From the cell containing the given text, extract its center point as [x, y] coordinate. 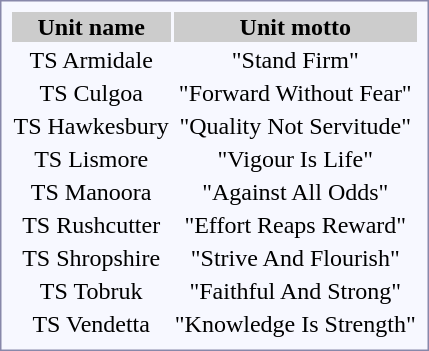
TS Armidale [91, 60]
TS Tobruk [91, 291]
"Effort Reaps Reward" [295, 225]
TS Hawkesbury [91, 126]
"Forward Without Fear" [295, 93]
TS Manoora [91, 192]
"Faithful And Strong" [295, 291]
"Against All Odds" [295, 192]
TS Vendetta [91, 324]
"Stand Firm" [295, 60]
TS Lismore [91, 159]
Unit name [91, 27]
"Strive And Flourish" [295, 258]
Unit motto [295, 27]
"Vigour Is Life" [295, 159]
TS Rushcutter [91, 225]
"Quality Not Servitude" [295, 126]
"Knowledge Is Strength" [295, 324]
TS Shropshire [91, 258]
TS Culgoa [91, 93]
